Identify which cell holds the provided text, then report its (X, Y) central coordinate. 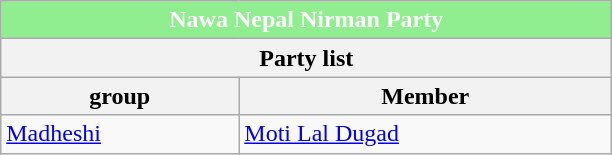
Moti Lal Dugad (426, 134)
Member (426, 96)
Nawa Nepal Nirman Party (306, 20)
Madheshi (120, 134)
Party list (306, 58)
group (120, 96)
